Capture the cell that displays the provided text and extract its (X, Y) central coordinate. 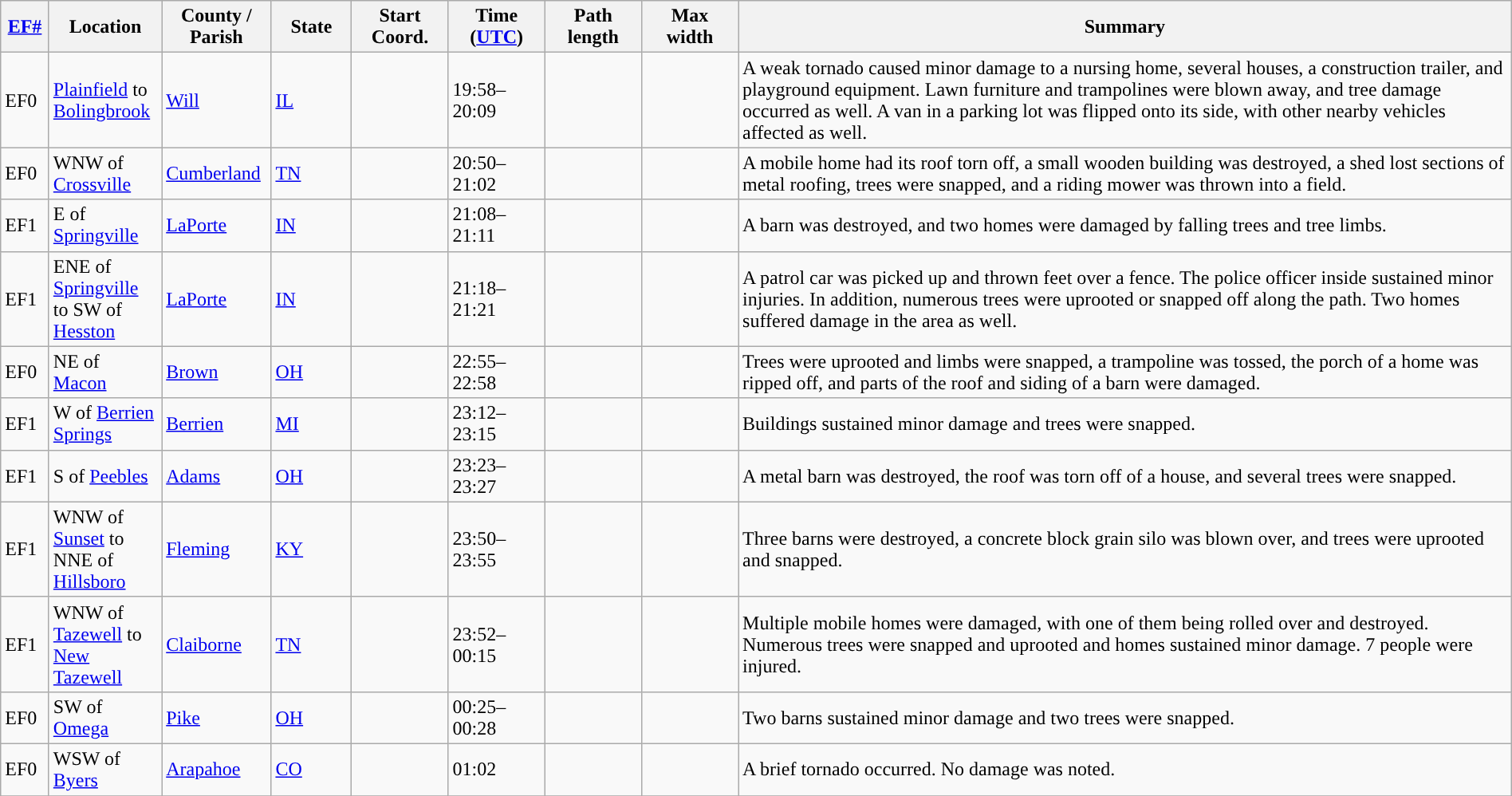
Location (105, 27)
Summary (1125, 27)
19:58–20:09 (496, 100)
22:55–22:58 (496, 372)
Brown (217, 372)
23:23–23:27 (496, 475)
20:50–21:02 (496, 174)
WNW of Sunset to NNE of Hillsboro (105, 549)
County / Parish (217, 27)
23:52–00:15 (496, 644)
W of Berrien Springs (105, 424)
Adams (217, 475)
Berrien (217, 424)
Buildings sustained minor damage and trees were snapped. (1125, 424)
00:25–00:28 (496, 718)
Two barns sustained minor damage and two trees were snapped. (1125, 718)
Arapahoe (217, 769)
Time (UTC) (496, 27)
Pike (217, 718)
MI (311, 424)
23:50–23:55 (496, 549)
WNW of Tazewell to New Tazewell (105, 644)
IL (311, 100)
Three barns were destroyed, a concrete block grain silo was blown over, and trees were uprooted and snapped. (1125, 549)
EF# (26, 27)
A brief tornado occurred. No damage was noted. (1125, 769)
Claiborne (217, 644)
State (311, 27)
Will (217, 100)
Max width (689, 27)
Fleming (217, 549)
Cumberland (217, 174)
WSW of Byers (105, 769)
KY (311, 549)
21:08–21:11 (496, 225)
23:12–23:15 (496, 424)
01:02 (496, 769)
WNW of Crossville (105, 174)
NE of Macon (105, 372)
A metal barn was destroyed, the roof was torn off of a house, and several trees were snapped. (1125, 475)
21:18–21:21 (496, 298)
ENE of Springville to SW of Hesston (105, 298)
S of Peebles (105, 475)
A barn was destroyed, and two homes were damaged by falling trees and tree limbs. (1125, 225)
Plainfield to Bolingbrook (105, 100)
Path length (593, 27)
E of Springville (105, 225)
CO (311, 769)
SW of Omega (105, 718)
Start Coord. (400, 27)
